Return (X, Y) of the center of cell containing provided text 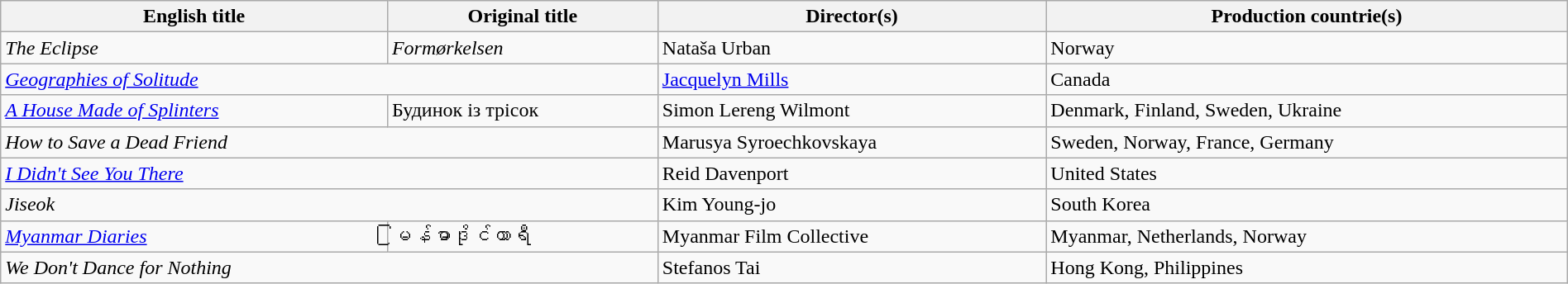
Marusya Syroechkovskaya (852, 142)
Будинок із трісок (523, 111)
Formørkelsen (523, 48)
Original title (523, 17)
Jiseok (329, 205)
Jacquelyn Mills (852, 79)
Nataša Urban (852, 48)
Production countrie(s) (1307, 17)
How to Save a Dead Friend (329, 142)
Canada (1307, 79)
A House Made of Splinters (194, 111)
South Korea (1307, 205)
Simon Lereng Wilmont (852, 111)
Hong Kong, Philippines (1307, 267)
Sweden, Norway, France, Germany (1307, 142)
The Eclipse (194, 48)
Myanmar Film Collective (852, 236)
Denmark, Finland, Sweden, Ukraine (1307, 111)
Reid Davenport (852, 173)
Geographies of Solitude (329, 79)
Kim Young-jo (852, 205)
Stefanos Tai (852, 267)
မြန်မာဒိုင်ယာရီ (523, 236)
Director(s) (852, 17)
Myanmar Diaries (194, 236)
Norway (1307, 48)
English title (194, 17)
United States (1307, 173)
I Didn't See You There (329, 173)
We Don't Dance for Nothing (329, 267)
Myanmar, Netherlands, Norway (1307, 236)
